Search for the cell housing the specified text and yield its (x, y) center coordinate. 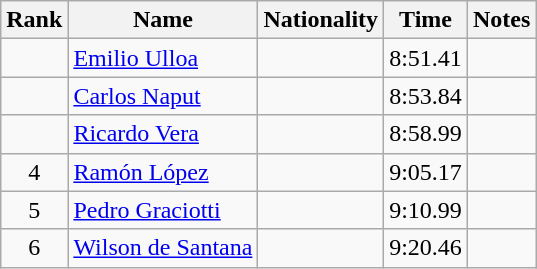
8:51.41 (426, 58)
Nationality (321, 20)
Notes (501, 20)
8:58.99 (426, 134)
Carlos Naput (163, 96)
Ramón López (163, 172)
6 (34, 248)
Time (426, 20)
4 (34, 172)
9:05.17 (426, 172)
8:53.84 (426, 96)
Emilio Ulloa (163, 58)
Ricardo Vera (163, 134)
5 (34, 210)
9:20.46 (426, 248)
Pedro Graciotti (163, 210)
Name (163, 20)
Wilson de Santana (163, 248)
9:10.99 (426, 210)
Rank (34, 20)
